Identify which cell holds the provided text, then report its (x, y) central coordinate. 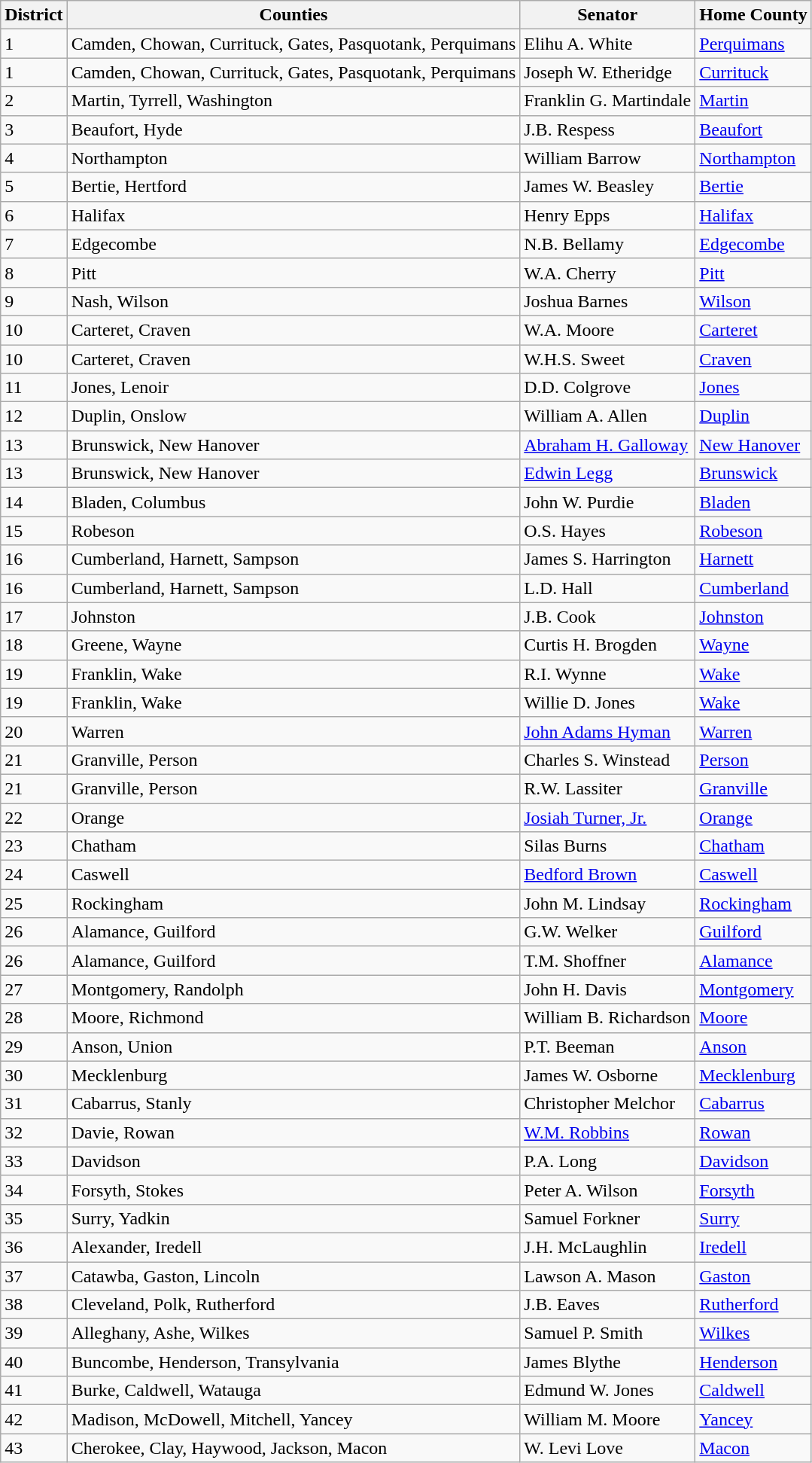
New Hanover (753, 445)
John M. Lindsay (608, 904)
John W. Purdie (608, 502)
35 (34, 1218)
Lawson A. Mason (608, 1276)
Home County (753, 15)
Montgomery, Randolph (293, 989)
Beaufort (753, 130)
Bladen, Columbus (293, 502)
James S. Harrington (608, 559)
18 (34, 645)
Duplin (753, 416)
Peter A. Wilson (608, 1190)
Brunswick (753, 474)
James W. Beasley (608, 187)
William M. Moore (608, 1419)
30 (34, 1075)
42 (34, 1419)
Currituck (753, 72)
Harnett (753, 559)
P.A. Long (608, 1161)
Curtis H. Brogden (608, 645)
Forsyth (753, 1190)
Burke, Caldwell, Watauga (293, 1391)
G.W. Welker (608, 932)
Craven (753, 359)
William Barrow (608, 158)
39 (34, 1333)
11 (34, 388)
J.H. McLaughlin (608, 1247)
Alamance (753, 961)
Cherokee, Clay, Haywood, Jackson, Macon (293, 1448)
Forsyth, Stokes (293, 1190)
Edwin Legg (608, 474)
40 (34, 1362)
Cabarrus (753, 1104)
John H. Davis (608, 989)
27 (34, 989)
James Blythe (608, 1362)
Perquimans (753, 44)
Surry, Yadkin (293, 1218)
Henderson (753, 1362)
37 (34, 1276)
Wilson (753, 301)
Guilford (753, 932)
James W. Osborne (608, 1075)
2 (34, 101)
Abraham H. Galloway (608, 445)
William A. Allen (608, 416)
Jones (753, 388)
Samuel Forkner (608, 1218)
J.B. Eaves (608, 1305)
Alleghany, Ashe, Wilkes (293, 1333)
Madison, McDowell, Mitchell, Yancey (293, 1419)
17 (34, 617)
Cabarrus, Stanly (293, 1104)
9 (34, 301)
Surry (753, 1218)
15 (34, 531)
22 (34, 817)
Charles S. Winstead (608, 760)
Anson, Union (293, 1047)
Franklin G. Martindale (608, 101)
Jones, Lenoir (293, 388)
Senator (608, 15)
Martin (753, 101)
Counties (293, 15)
Samuel P. Smith (608, 1333)
38 (34, 1305)
T.M. Shoffner (608, 961)
Person (753, 760)
23 (34, 846)
Silas Burns (608, 846)
12 (34, 416)
Edmund W. Jones (608, 1391)
Joseph W. Etheridge (608, 72)
Henry Epps (608, 215)
W.H.S. Sweet (608, 359)
L.D. Hall (608, 588)
24 (34, 875)
5 (34, 187)
Yancey (753, 1419)
31 (34, 1104)
Bertie (753, 187)
O.S. Hayes (608, 531)
Martin, Tyrrell, Washington (293, 101)
P.T. Beeman (608, 1047)
Macon (753, 1448)
Iredell (753, 1247)
Wilkes (753, 1333)
7 (34, 244)
Christopher Melchor (608, 1104)
Wayne (753, 645)
J.B. Cook (608, 617)
Rowan (753, 1132)
6 (34, 215)
3 (34, 130)
25 (34, 904)
Montgomery (753, 989)
Moore (753, 1018)
33 (34, 1161)
Josiah Turner, Jr. (608, 817)
W.M. Robbins (608, 1132)
14 (34, 502)
J.B. Respess (608, 130)
W. Levi Love (608, 1448)
Anson (753, 1047)
Duplin, Onslow (293, 416)
Carteret (753, 330)
Bladen (753, 502)
Nash, Wilson (293, 301)
20 (34, 731)
Bedford Brown (608, 875)
Rutherford (753, 1305)
43 (34, 1448)
Elihu A. White (608, 44)
28 (34, 1018)
Caldwell (753, 1391)
Bertie, Hertford (293, 187)
Joshua Barnes (608, 301)
Willie D. Jones (608, 703)
Granville (753, 788)
29 (34, 1047)
Alexander, Iredell (293, 1247)
Catawba, Gaston, Lincoln (293, 1276)
34 (34, 1190)
John Adams Hyman (608, 731)
Beaufort, Hyde (293, 130)
Gaston (753, 1276)
8 (34, 273)
W.A. Moore (608, 330)
Greene, Wayne (293, 645)
Moore, Richmond (293, 1018)
William B. Richardson (608, 1018)
41 (34, 1391)
Cumberland (753, 588)
Davie, Rowan (293, 1132)
District (34, 15)
R.I. Wynne (608, 674)
Cleveland, Polk, Rutherford (293, 1305)
32 (34, 1132)
N.B. Bellamy (608, 244)
4 (34, 158)
36 (34, 1247)
W.A. Cherry (608, 273)
D.D. Colgrove (608, 388)
Buncombe, Henderson, Transylvania (293, 1362)
R.W. Lassiter (608, 788)
